Capture the cell that displays the provided text and extract its [x, y] central coordinate. 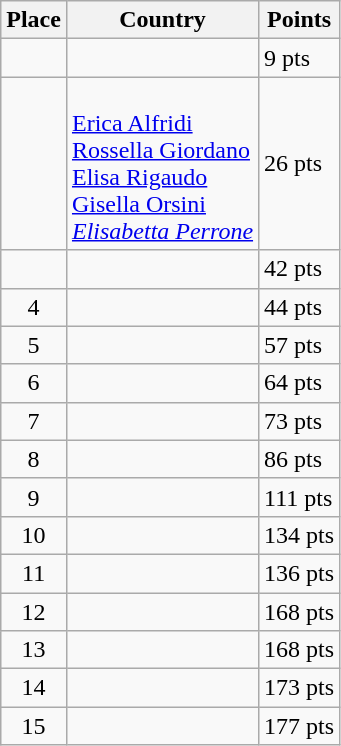
Erica AlfridiRossella GiordanoElisa RigaudoGisella OrsiniElisabetta Perrone [162, 164]
13 [34, 650]
173 pts [300, 688]
Points [300, 20]
86 pts [300, 459]
7 [34, 421]
10 [34, 535]
57 pts [300, 345]
Place [34, 20]
11 [34, 573]
9 [34, 497]
14 [34, 688]
44 pts [300, 307]
42 pts [300, 269]
111 pts [300, 497]
177 pts [300, 726]
9 pts [300, 58]
136 pts [300, 573]
26 pts [300, 164]
4 [34, 307]
12 [34, 611]
6 [34, 383]
64 pts [300, 383]
73 pts [300, 421]
15 [34, 726]
5 [34, 345]
134 pts [300, 535]
Country [162, 20]
8 [34, 459]
